Provide the (X, Y) coordinate of the cell's center where the given text is located.  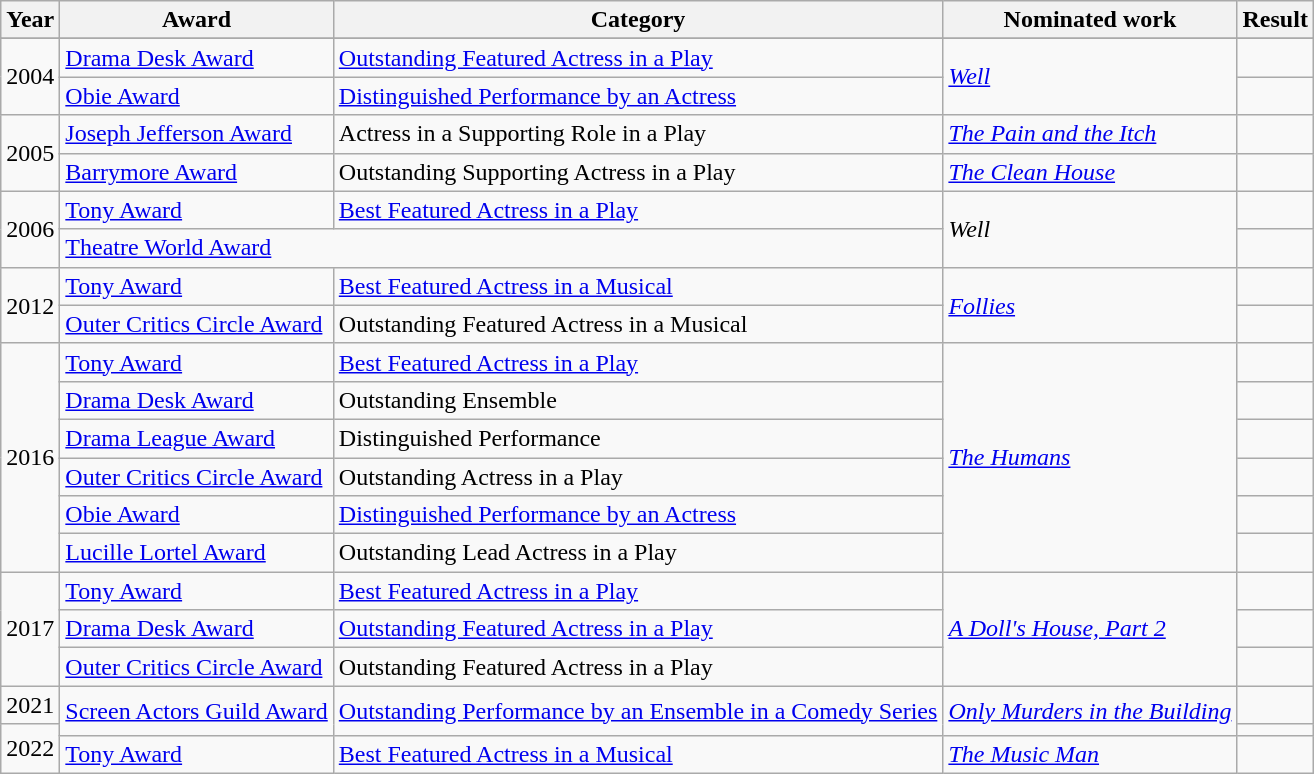
Result (1275, 20)
2006 (30, 229)
Outstanding Lead Actress in a Play (638, 553)
Award (196, 20)
Nominated work (1090, 20)
Category (638, 20)
Actress in a Supporting Role in a Play (638, 134)
Outstanding Performance by an Ensemble in a Comedy Series (638, 710)
Screen Actors Guild Award (196, 710)
Outstanding Featured Actress in a Musical (638, 324)
The Music Man (1090, 754)
Distinguished Performance (638, 438)
Year (30, 20)
The Humans (1090, 457)
Outstanding Supporting Actress in a Play (638, 172)
Outstanding Actress in a Play (638, 477)
2016 (30, 457)
2021 (30, 705)
The Clean House (1090, 172)
2017 (30, 629)
Follies (1090, 305)
2004 (30, 77)
Outstanding Ensemble (638, 400)
2012 (30, 305)
Barrymore Award (196, 172)
Only Murders in the Building (1090, 710)
Lucille Lortel Award (196, 553)
2022 (30, 748)
2005 (30, 153)
The Pain and the Itch (1090, 134)
Theatre World Award (502, 248)
Drama League Award (196, 438)
Joseph Jefferson Award (196, 134)
A Doll's House, Part 2 (1090, 629)
